Pinpoint the cell where the given text exists, returning its [X, Y] midpoint coordinate. 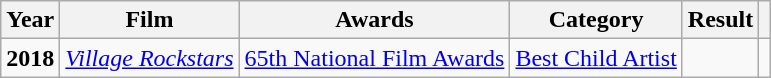
Awards [374, 20]
Result [720, 20]
2018 [30, 58]
Village Rockstars [150, 58]
Year [30, 20]
Best Child Artist [596, 58]
65th National Film Awards [374, 58]
Category [596, 20]
Film [150, 20]
